Locate the cell with the specified text and output its [x, y] center coordinate. 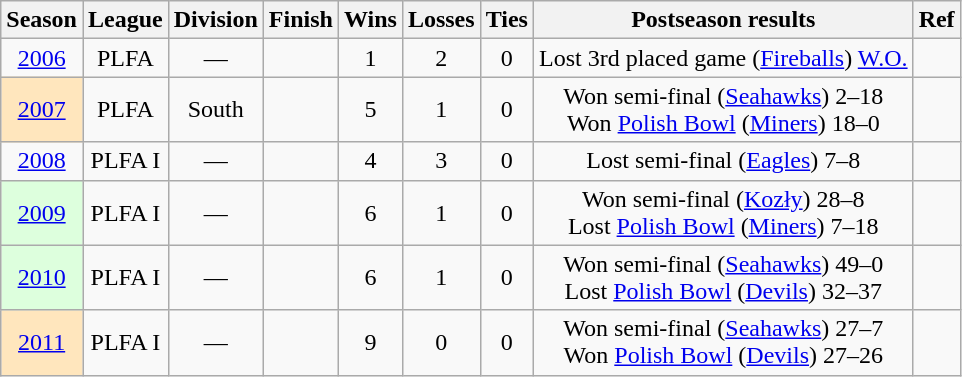
2006 [42, 58]
League [125, 20]
3 [441, 161]
South [216, 110]
Won semi-final (Seahawks) 49–0 Lost Polish Bowl (Devils) 32–37 [723, 278]
9 [370, 342]
Division [216, 20]
2 [441, 58]
Won semi-final (Kozły) 28–8 Lost Polish Bowl (Miners) 7–18 [723, 212]
4 [370, 161]
2007 [42, 110]
Won semi-final (Seahawks) 2–18 Won Polish Bowl (Miners) 18–0 [723, 110]
2011 [42, 342]
Ref [936, 20]
Wins [370, 20]
2008 [42, 161]
2010 [42, 278]
Losses [441, 20]
Season [42, 20]
Lost semi-final (Eagles) 7–8 [723, 161]
Lost 3rd placed game (Fireballs) W.O. [723, 58]
Postseason results [723, 20]
5 [370, 110]
Finish [300, 20]
Ties [506, 20]
Won semi-final (Seahawks) 27–7 Won Polish Bowl (Devils) 27–26 [723, 342]
2009 [42, 212]
